Pinpoint the cell where the given text exists, returning its [x, y] midpoint coordinate. 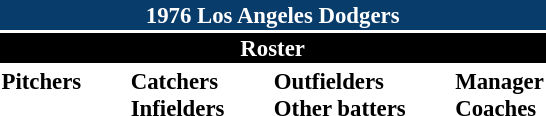
1976 Los Angeles Dodgers [272, 15]
Roster [272, 48]
